Extract the (X, Y) coordinate from the center of the cell holding the provided text.  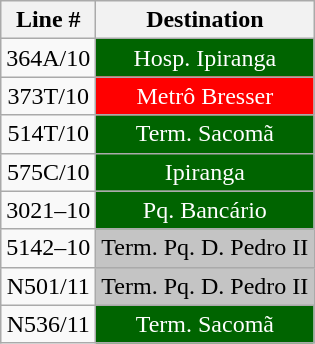
N501/11 (48, 286)
Pq. Bancário (205, 210)
5142–10 (48, 248)
364A/10 (48, 58)
Ipiranga (205, 172)
Line # (48, 20)
514T/10 (48, 134)
Destination (205, 20)
N536/11 (48, 324)
Metrô Bresser (205, 96)
373T/10 (48, 96)
Hosp. Ipiranga (205, 58)
575C/10 (48, 172)
3021–10 (48, 210)
